Pinpoint the cell where the given text exists, returning its [X, Y] midpoint coordinate. 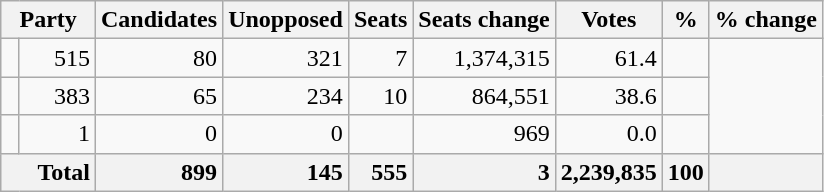
10 [380, 96]
Total [48, 172]
38.6 [608, 96]
Candidates [160, 20]
% change [766, 20]
61.4 [608, 58]
864,551 [484, 96]
2,239,835 [608, 172]
321 [286, 58]
145 [286, 172]
383 [58, 96]
Party [48, 20]
% [686, 20]
7 [380, 58]
234 [286, 96]
1,374,315 [484, 58]
Seats [380, 20]
3 [484, 172]
1 [58, 134]
969 [484, 134]
515 [58, 58]
100 [686, 172]
Seats change [484, 20]
65 [160, 96]
555 [380, 172]
Unopposed [286, 20]
899 [160, 172]
0.0 [608, 134]
80 [160, 58]
Votes [608, 20]
